Extract the [x, y] coordinate from the center of the cell holding the provided text.  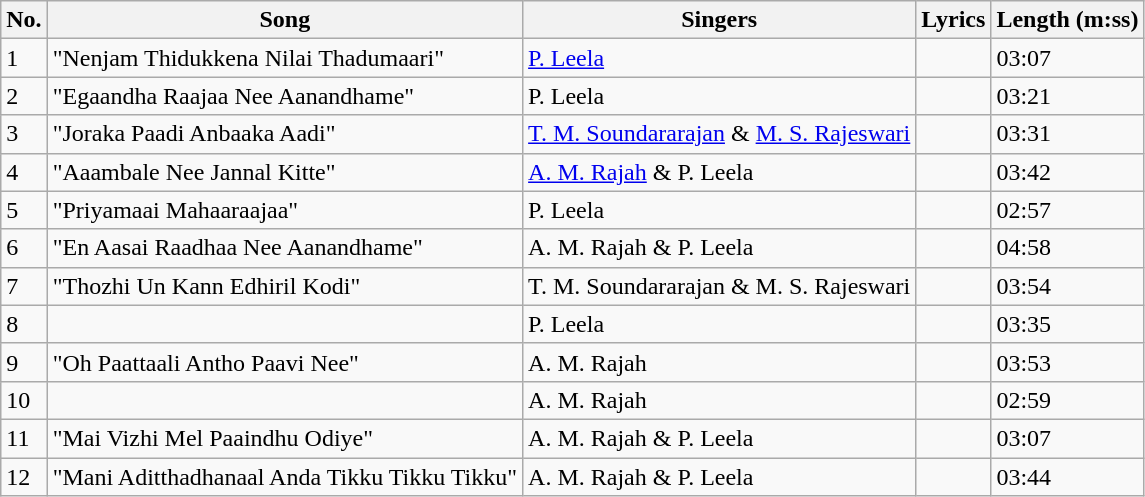
"Mani Aditthadhanaal Anda Tikku Tikku Tikku" [284, 477]
"Oh Paattaali Antho Paavi Nee" [284, 362]
03:42 [1068, 172]
7 [24, 286]
10 [24, 400]
02:57 [1068, 210]
8 [24, 324]
"Aaambale Nee Jannal Kitte" [284, 172]
5 [24, 210]
"Egaandha Raajaa Nee Aanandhame" [284, 96]
9 [24, 362]
Song [284, 20]
03:31 [1068, 134]
"En Aasai Raadhaa Nee Aanandhame" [284, 248]
No. [24, 20]
03:44 [1068, 477]
"Joraka Paadi Anbaaka Aadi" [284, 134]
"Nenjam Thidukkena Nilai Thadumaari" [284, 58]
11 [24, 438]
12 [24, 477]
2 [24, 96]
Lyrics [954, 20]
02:59 [1068, 400]
"Thozhi Un Kann Edhiril Kodi" [284, 286]
Length (m:ss) [1068, 20]
03:54 [1068, 286]
03:21 [1068, 96]
3 [24, 134]
"Mai Vizhi Mel Paaindhu Odiye" [284, 438]
03:53 [1068, 362]
4 [24, 172]
6 [24, 248]
1 [24, 58]
04:58 [1068, 248]
Singers [720, 20]
"Priyamaai Mahaaraajaa" [284, 210]
03:35 [1068, 324]
